Search for the cell housing the specified text and yield its [X, Y] center coordinate. 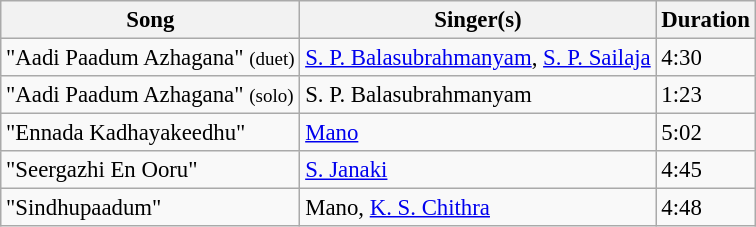
"Sindhupaadum" [150, 208]
"Aadi Paadum Azhagana" (solo) [150, 95]
Mano, K. S. Chithra [478, 208]
5:02 [706, 133]
S. P. Balasubrahmanyam, S. P. Sailaja [478, 58]
"Seergazhi En Ooru" [150, 170]
S. Janaki [478, 170]
Song [150, 20]
4:48 [706, 208]
Duration [706, 20]
"Aadi Paadum Azhagana" (duet) [150, 58]
"Ennada Kadhayakeedhu" [150, 133]
4:30 [706, 58]
Singer(s) [478, 20]
4:45 [706, 170]
Mano [478, 133]
S. P. Balasubrahmanyam [478, 95]
1:23 [706, 95]
